Return the [x, y] coordinate for the center point of the cell that contains the specified text.  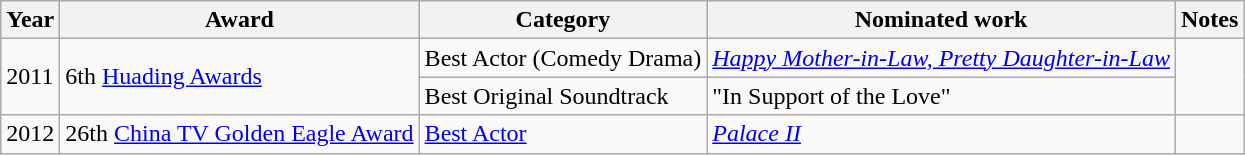
Award [240, 20]
6th Huading Awards [240, 77]
Year [30, 20]
26th China TV Golden Eagle Award [240, 134]
Best Actor (Comedy Drama) [563, 58]
2011 [30, 77]
2012 [30, 134]
Best Original Soundtrack [563, 96]
Category [563, 20]
Best Actor [563, 134]
Happy Mother-in-Law, Pretty Daughter-in-Law [942, 58]
"In Support of the Love" [942, 96]
Notes [1209, 20]
Nominated work [942, 20]
Palace II [942, 134]
